Pinpoint the cell where the given text exists, returning its [x, y] midpoint coordinate. 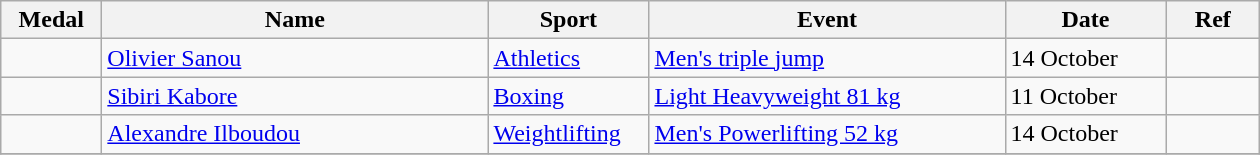
Olivier Sanou [295, 58]
Men's Powerlifting 52 kg [827, 134]
Date [1086, 20]
Sport [568, 20]
Boxing [568, 96]
Light Heavyweight 81 kg [827, 96]
11 October [1086, 96]
Men's triple jump [827, 58]
Medal [52, 20]
Alexandre Ilboudou [295, 134]
Ref [1213, 20]
Event [827, 20]
Athletics [568, 58]
Name [295, 20]
Sibiri Kabore [295, 96]
Weightlifting [568, 134]
